Return (x, y) of the center of cell containing provided text 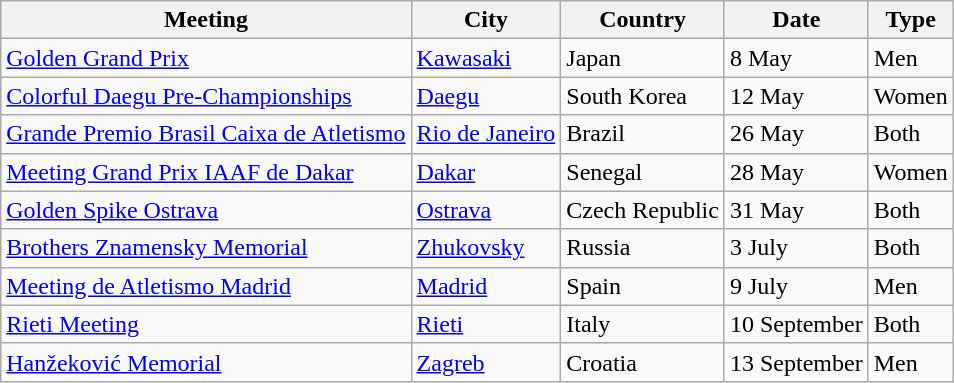
Madrid (486, 286)
3 July (796, 248)
Kawasaki (486, 58)
Rieti Meeting (206, 324)
Czech Republic (643, 210)
Rio de Janeiro (486, 134)
Russia (643, 248)
South Korea (643, 96)
9 July (796, 286)
Rieti (486, 324)
Golden Spike Ostrava (206, 210)
Colorful Daegu Pre-Championships (206, 96)
Meeting Grand Prix IAAF de Dakar (206, 172)
Daegu (486, 96)
Grande Premio Brasil Caixa de Atletismo (206, 134)
28 May (796, 172)
13 September (796, 362)
Country (643, 20)
12 May (796, 96)
Date (796, 20)
City (486, 20)
8 May (796, 58)
Meeting de Atletismo Madrid (206, 286)
Croatia (643, 362)
Type (910, 20)
Italy (643, 324)
10 September (796, 324)
Golden Grand Prix (206, 58)
Meeting (206, 20)
Ostrava (486, 210)
26 May (796, 134)
Zagreb (486, 362)
Brothers Znamensky Memorial (206, 248)
31 May (796, 210)
Japan (643, 58)
Hanžeković Memorial (206, 362)
Zhukovsky (486, 248)
Brazil (643, 134)
Senegal (643, 172)
Spain (643, 286)
Dakar (486, 172)
